Find where the given text appears and provide that cell's center as [x, y] coordinate. 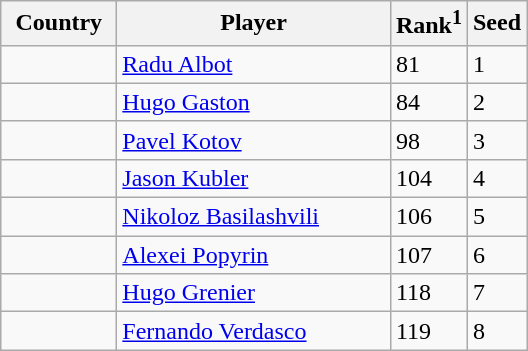
3 [496, 140]
Pavel Kotov [254, 140]
107 [428, 255]
Country [59, 24]
4 [496, 178]
1 [496, 64]
104 [428, 178]
81 [428, 64]
Player [254, 24]
Hugo Gaston [254, 102]
2 [496, 102]
Fernando Verdasco [254, 331]
Jason Kubler [254, 178]
Hugo Grenier [254, 293]
84 [428, 102]
Seed [496, 24]
Rank1 [428, 24]
119 [428, 331]
6 [496, 255]
118 [428, 293]
Nikoloz Basilashvili [254, 217]
106 [428, 217]
98 [428, 140]
5 [496, 217]
Radu Albot [254, 64]
Alexei Popyrin [254, 255]
8 [496, 331]
7 [496, 293]
